Extract the (X, Y) coordinate from the center of the cell holding the provided text.  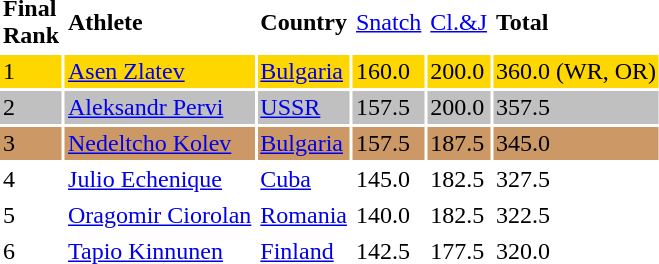
2 (31, 108)
3 (31, 144)
145.0 (388, 180)
Oragomir Ciorolan (160, 216)
360.0 (WR, OR) (576, 72)
345.0 (576, 144)
Romania (304, 216)
Aleksandr Pervi (160, 108)
1 (31, 72)
Julio Echenique (160, 180)
Asen Zlatev (160, 72)
4 (31, 180)
140.0 (388, 216)
187.5 (458, 144)
Nedeltcho Kolev (160, 144)
USSR (304, 108)
5 (31, 216)
Cuba (304, 180)
160.0 (388, 72)
322.5 (576, 216)
327.5 (576, 180)
357.5 (576, 108)
